Capture the cell that displays the provided text and extract its [X, Y] central coordinate. 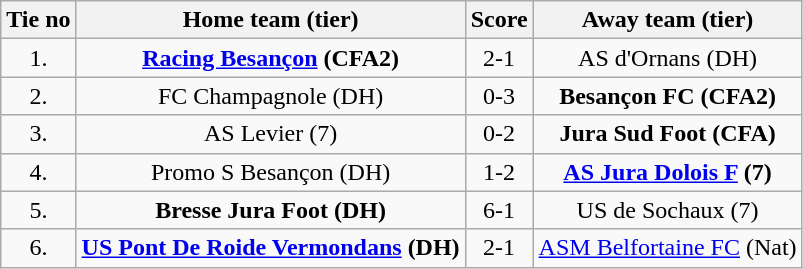
Home team (tier) [270, 20]
Jura Sud Foot (CFA) [668, 134]
4. [38, 172]
US Pont De Roide Vermondans (DH) [270, 248]
5. [38, 210]
US de Sochaux (7) [668, 210]
Promo S Besançon (DH) [270, 172]
3. [38, 134]
Bresse Jura Foot (DH) [270, 210]
Away team (tier) [668, 20]
Score [499, 20]
2. [38, 96]
FC Champagnole (DH) [270, 96]
Racing Besançon (CFA2) [270, 58]
1. [38, 58]
Besançon FC (CFA2) [668, 96]
AS d'Ornans (DH) [668, 58]
6-1 [499, 210]
0-2 [499, 134]
AS Jura Dolois F (7) [668, 172]
Tie no [38, 20]
0-3 [499, 96]
AS Levier (7) [270, 134]
6. [38, 248]
ASM Belfortaine FC (Nat) [668, 248]
1-2 [499, 172]
